Provide the [x, y] coordinate of the cell's center where the given text is located.  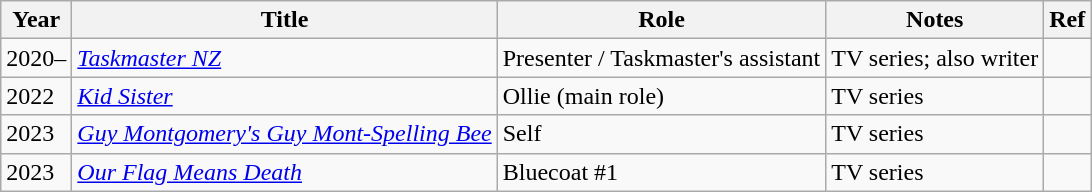
Title [284, 20]
Bluecoat #1 [662, 172]
Ref [1068, 20]
2022 [36, 96]
2020– [36, 58]
Kid Sister [284, 96]
Notes [935, 20]
Taskmaster NZ [284, 58]
Guy Montgomery's Guy Mont-Spelling Bee [284, 134]
Role [662, 20]
Our Flag Means Death [284, 172]
TV series; also writer [935, 58]
Ollie (main role) [662, 96]
Presenter / Taskmaster's assistant [662, 58]
Self [662, 134]
Year [36, 20]
